Identify which cell holds the provided text, then report its (X, Y) central coordinate. 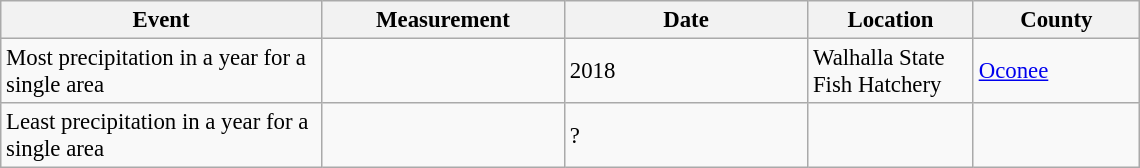
Walhalla State Fish Hatchery (891, 72)
2018 (686, 72)
Most precipitation in a year for a single area (162, 72)
Location (891, 20)
Least precipitation in a year for a single area (162, 136)
? (686, 136)
Measurement (442, 20)
Date (686, 20)
Oconee (1056, 72)
County (1056, 20)
Event (162, 20)
